Output the [X, Y] coordinate of the center of the cell containing the given text.  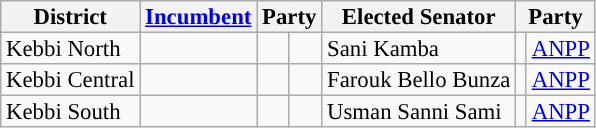
Usman Sanni Sami [419, 112]
Kebbi South [70, 112]
Kebbi Central [70, 80]
Farouk Bello Bunza [419, 80]
Kebbi North [70, 49]
Incumbent [198, 17]
Sani Kamba [419, 49]
District [70, 17]
Elected Senator [419, 17]
